From the cell containing the given text, extract its center point as [X, Y] coordinate. 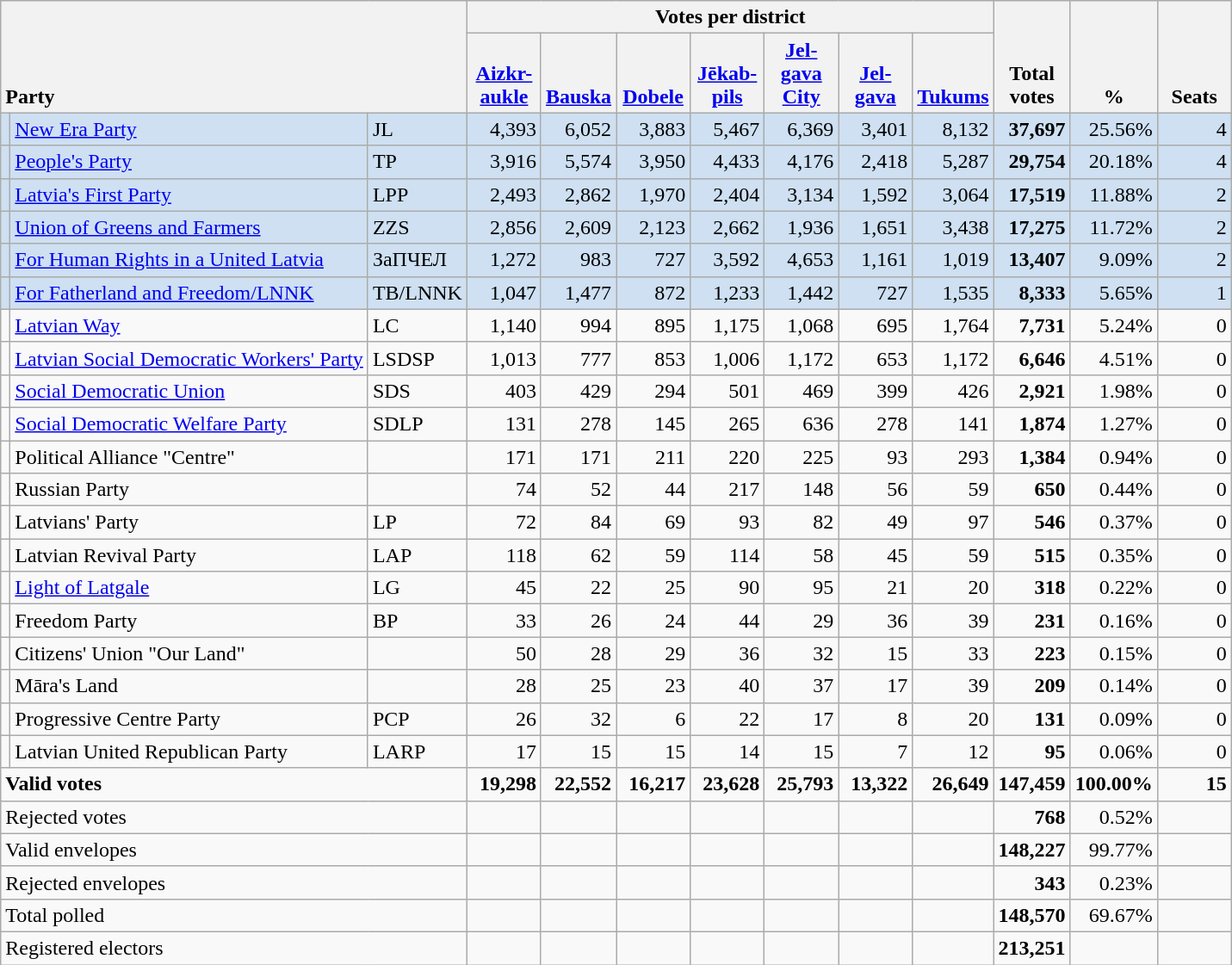
17,519 [1031, 195]
225 [802, 457]
983 [579, 260]
1,047 [504, 293]
Social Democratic Union [189, 391]
62 [579, 555]
1,535 [953, 293]
Russian Party [189, 490]
318 [1031, 588]
22,552 [579, 784]
0.09% [1114, 719]
21 [876, 588]
Latvians' Party [189, 523]
6,052 [579, 129]
217 [727, 490]
501 [727, 391]
Light of Latgale [189, 588]
5,287 [953, 162]
3,064 [953, 195]
9.09% [1114, 260]
1,936 [802, 227]
4,176 [802, 162]
Valid envelopes [234, 850]
546 [1031, 523]
Jel- gava [876, 73]
1,651 [876, 227]
2,609 [579, 227]
PCP [417, 719]
97 [953, 523]
6,646 [1031, 358]
1,175 [727, 325]
1,592 [876, 195]
343 [1031, 882]
2,123 [653, 227]
1,384 [1031, 457]
69.67% [1114, 915]
399 [876, 391]
1,068 [802, 325]
23,628 [727, 784]
13,322 [876, 784]
24 [653, 621]
Latvia's First Party [189, 195]
1,874 [1031, 424]
1,019 [953, 260]
0.14% [1114, 686]
0.06% [1114, 752]
7 [876, 752]
3,438 [953, 227]
11.88% [1114, 195]
13,407 [1031, 260]
Party [234, 57]
223 [1031, 653]
695 [876, 325]
Bauska [579, 73]
Rejected votes [234, 817]
72 [504, 523]
4.51% [1114, 358]
LPP [417, 195]
74 [504, 490]
768 [1031, 817]
5.65% [1114, 293]
TP [417, 162]
2,662 [727, 227]
100.00% [1114, 784]
16,217 [653, 784]
653 [876, 358]
429 [579, 391]
Citizens' Union "Our Land" [189, 653]
% [1114, 57]
141 [953, 424]
Jel- gava City [802, 73]
1,477 [579, 293]
84 [579, 523]
ЗаПЧЕЛ [417, 260]
People's Party [189, 162]
Latvian Social Democratic Workers' Party [189, 358]
Tukums [953, 73]
5,467 [727, 129]
69 [653, 523]
Registered electors [234, 948]
Total votes [1031, 57]
Union of Greens and Farmers [189, 227]
Valid votes [234, 784]
1,764 [953, 325]
56 [876, 490]
515 [1031, 555]
Māra's Land [189, 686]
SDS [417, 391]
220 [727, 457]
213,251 [1031, 948]
JL [417, 129]
Total polled [234, 915]
636 [802, 424]
14 [727, 752]
3,916 [504, 162]
4,433 [727, 162]
Rejected envelopes [234, 882]
1,013 [504, 358]
Votes per district [730, 17]
LARP [417, 752]
25,793 [802, 784]
231 [1031, 621]
2,856 [504, 227]
1,140 [504, 325]
650 [1031, 490]
147,459 [1031, 784]
2,862 [579, 195]
1.27% [1114, 424]
6 [653, 719]
8 [876, 719]
148 [802, 490]
209 [1031, 686]
0.94% [1114, 457]
4,653 [802, 260]
52 [579, 490]
3,592 [727, 260]
40 [727, 686]
114 [727, 555]
0.22% [1114, 588]
2,404 [727, 195]
Freedom Party [189, 621]
SDLP [417, 424]
118 [504, 555]
8,132 [953, 129]
Seats [1194, 57]
LP [417, 523]
LG [417, 588]
37,697 [1031, 129]
148,227 [1031, 850]
90 [727, 588]
403 [504, 391]
17,275 [1031, 227]
426 [953, 391]
For Human Rights in a United Latvia [189, 260]
1 [1194, 293]
Jēkab- pils [727, 73]
5,574 [579, 162]
3,401 [876, 129]
LC [417, 325]
777 [579, 358]
1,442 [802, 293]
3,883 [653, 129]
11.72% [1114, 227]
99.77% [1114, 850]
LSDSP [417, 358]
3,950 [653, 162]
895 [653, 325]
0.16% [1114, 621]
7,731 [1031, 325]
37 [802, 686]
1,233 [727, 293]
0.52% [1114, 817]
2,493 [504, 195]
Latvian Way [189, 325]
853 [653, 358]
872 [653, 293]
49 [876, 523]
994 [579, 325]
Political Alliance "Centre" [189, 457]
469 [802, 391]
294 [653, 391]
TB/LNNK [417, 293]
6,369 [802, 129]
19,298 [504, 784]
145 [653, 424]
1,161 [876, 260]
1,006 [727, 358]
1,970 [653, 195]
Progressive Centre Party [189, 719]
1.98% [1114, 391]
Dobele [653, 73]
58 [802, 555]
Latvian Revival Party [189, 555]
For Fatherland and Freedom/LNNK [189, 293]
82 [802, 523]
50 [504, 653]
Aizkr- aukle [504, 73]
2,418 [876, 162]
0.44% [1114, 490]
211 [653, 457]
BP [417, 621]
2,921 [1031, 391]
265 [727, 424]
5.24% [1114, 325]
293 [953, 457]
0.37% [1114, 523]
3,134 [802, 195]
1,272 [504, 260]
29,754 [1031, 162]
8,333 [1031, 293]
ZZS [417, 227]
4,393 [504, 129]
0.15% [1114, 653]
26,649 [953, 784]
LAP [417, 555]
0.23% [1114, 882]
0.35% [1114, 555]
148,570 [1031, 915]
20.18% [1114, 162]
Latvian United Republican Party [189, 752]
12 [953, 752]
New Era Party [189, 129]
23 [653, 686]
Social Democratic Welfare Party [189, 424]
25.56% [1114, 129]
